From the cell containing the given text, extract its center point as (X, Y) coordinate. 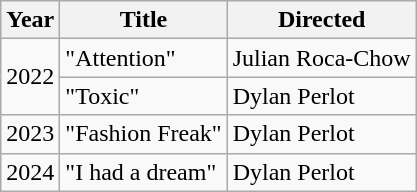
"Attention" (144, 58)
Directed (322, 20)
2022 (30, 77)
"I had a dream" (144, 172)
"Fashion Freak" (144, 134)
Title (144, 20)
"Toxic" (144, 96)
2023 (30, 134)
Year (30, 20)
2024 (30, 172)
Julian Roca-Chow (322, 58)
